Find where the given text appears and provide that cell's center as [x, y] coordinate. 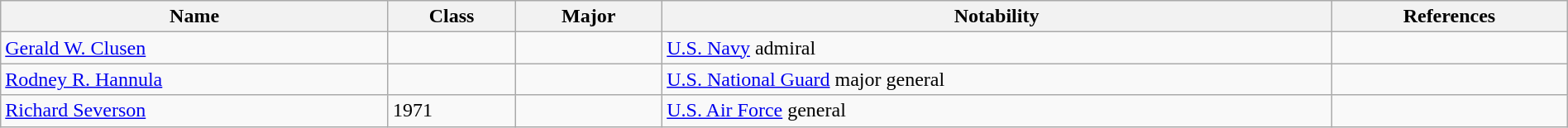
Gerald W. Clusen [195, 48]
Richard Severson [195, 111]
U.S. Air Force general [997, 111]
U.S. National Guard major general [997, 79]
References [1450, 17]
Class [452, 17]
Name [195, 17]
Major [589, 17]
Rodney R. Hannula [195, 79]
1971 [452, 111]
U.S. Navy admiral [997, 48]
Notability [997, 17]
